Return (x, y) of the center of cell containing provided text 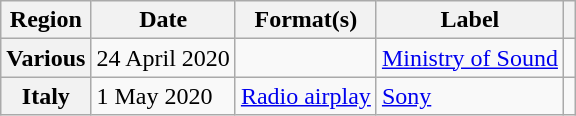
Various (46, 58)
Label (470, 20)
Date (163, 20)
Radio airplay (306, 96)
Format(s) (306, 20)
Ministry of Sound (470, 58)
1 May 2020 (163, 96)
Italy (46, 96)
24 April 2020 (163, 58)
Sony (470, 96)
Region (46, 20)
